Search for the cell housing the specified text and yield its [X, Y] center coordinate. 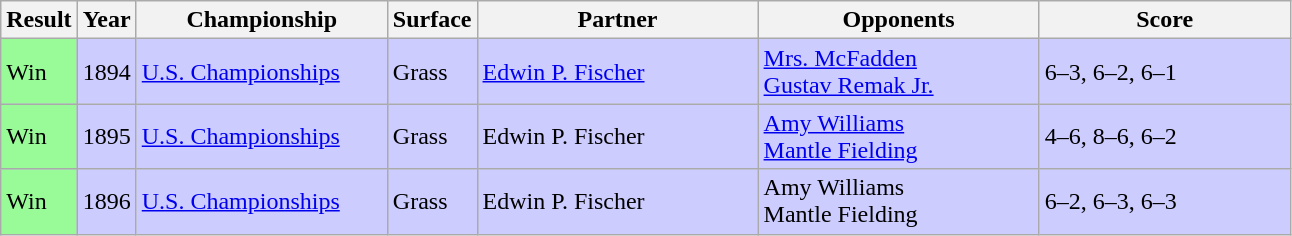
Opponents [898, 20]
Mrs. McFadden Gustav Remak Jr. [898, 72]
1895 [106, 136]
6–3, 6–2, 6–1 [1164, 72]
Year [106, 20]
Score [1164, 20]
Championship [262, 20]
6–2, 6–3, 6–3 [1164, 202]
1896 [106, 202]
Partner [618, 20]
4–6, 8–6, 6–2 [1164, 136]
Surface [432, 20]
Result [39, 20]
1894 [106, 72]
